Pinpoint the cell where the given text exists, returning its [X, Y] midpoint coordinate. 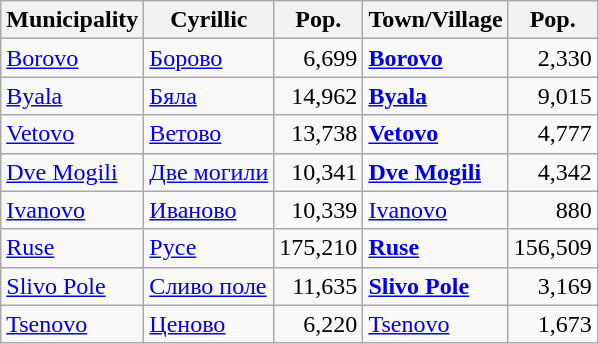
Ветово [209, 134]
2,330 [552, 58]
Борово [209, 58]
Cyrillic [209, 20]
6,220 [318, 324]
6,699 [318, 58]
Иваново [209, 210]
Сливо поле [209, 286]
4,342 [552, 172]
14,962 [318, 96]
Бяла [209, 96]
175,210 [318, 248]
1,673 [552, 324]
10,341 [318, 172]
Town/Village [436, 20]
3,169 [552, 286]
10,339 [318, 210]
Две могили [209, 172]
11,635 [318, 286]
13,738 [318, 134]
Русе [209, 248]
Municipality [72, 20]
4,777 [552, 134]
156,509 [552, 248]
9,015 [552, 96]
Ценово [209, 324]
880 [552, 210]
